Detect which cell encompasses the target text, then output its [x, y] center coordinate. 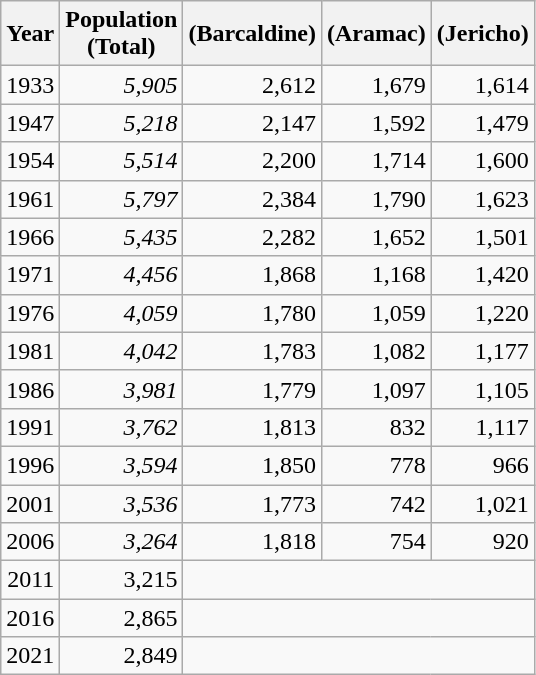
Year [30, 34]
1,117 [482, 427]
1,097 [377, 389]
1,783 [252, 351]
3,762 [122, 427]
1,059 [377, 313]
2,282 [252, 237]
1,420 [482, 275]
832 [377, 427]
2,384 [252, 199]
1966 [30, 237]
1,220 [482, 313]
1,479 [482, 123]
1961 [30, 199]
3,264 [122, 542]
5,514 [122, 161]
1933 [30, 85]
966 [482, 465]
1996 [30, 465]
2,865 [122, 618]
2021 [30, 656]
5,218 [122, 123]
1,021 [482, 503]
742 [377, 503]
1,652 [377, 237]
1947 [30, 123]
3,215 [122, 580]
(Jericho) [482, 34]
2,200 [252, 161]
1,177 [482, 351]
1,592 [377, 123]
5,797 [122, 199]
2001 [30, 503]
1971 [30, 275]
2016 [30, 618]
1,082 [377, 351]
1,780 [252, 313]
754 [377, 542]
1991 [30, 427]
1,773 [252, 503]
1976 [30, 313]
1,623 [482, 199]
1,868 [252, 275]
4,059 [122, 313]
1,850 [252, 465]
1,813 [252, 427]
2011 [30, 580]
5,905 [122, 85]
Population(Total) [122, 34]
1,790 [377, 199]
1,614 [482, 85]
4,456 [122, 275]
1,600 [482, 161]
2,849 [122, 656]
(Barcaldine) [252, 34]
1,168 [377, 275]
3,536 [122, 503]
1,105 [482, 389]
5,435 [122, 237]
1,679 [377, 85]
2,147 [252, 123]
1,714 [377, 161]
1,501 [482, 237]
2006 [30, 542]
1981 [30, 351]
1,818 [252, 542]
3,981 [122, 389]
(Aramac) [377, 34]
1986 [30, 389]
1,779 [252, 389]
920 [482, 542]
4,042 [122, 351]
778 [377, 465]
3,594 [122, 465]
1954 [30, 161]
2,612 [252, 85]
